For the text-containing cell, return its midpoint in [x, y] coordinate format. 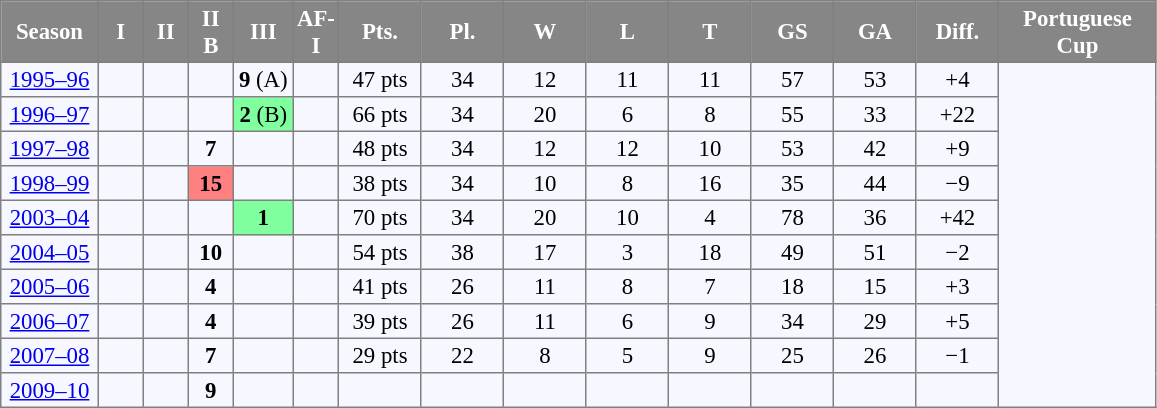
Pts. [380, 32]
66 pts [380, 114]
L [627, 32]
−2 [957, 252]
33 [875, 114]
36 [875, 217]
1995–96 [50, 79]
54 pts [380, 252]
+22 [957, 114]
III [263, 32]
51 [875, 252]
+5 [957, 321]
−9 [957, 183]
49 [792, 252]
2003–04 [50, 217]
+9 [957, 148]
57 [792, 79]
41 pts [380, 286]
1 [263, 217]
38 pts [380, 183]
55 [792, 114]
1996–97 [50, 114]
29 [875, 321]
2 (B) [263, 114]
44 [875, 183]
Diff. [957, 32]
2005–06 [50, 286]
2007–08 [50, 355]
3 [627, 252]
25 [792, 355]
35 [792, 183]
Pl. [462, 32]
+42 [957, 217]
1998–99 [50, 183]
I [120, 32]
Portuguese Cup [1078, 32]
2006–07 [50, 321]
T [710, 32]
16 [710, 183]
70 pts [380, 217]
AF-I [316, 32]
22 [462, 355]
II [166, 32]
GS [792, 32]
2004–05 [50, 252]
47 pts [380, 79]
W [545, 32]
17 [545, 252]
38 [462, 252]
48 pts [380, 148]
−1 [957, 355]
II B [210, 32]
78 [792, 217]
2009–10 [50, 390]
9 (A) [263, 79]
1997–98 [50, 148]
39 pts [380, 321]
29 pts [380, 355]
+4 [957, 79]
5 [627, 355]
GA [875, 32]
42 [875, 148]
+3 [957, 286]
Season [50, 32]
